Provide the [x, y] coordinate of the cell's center where the given text is located.  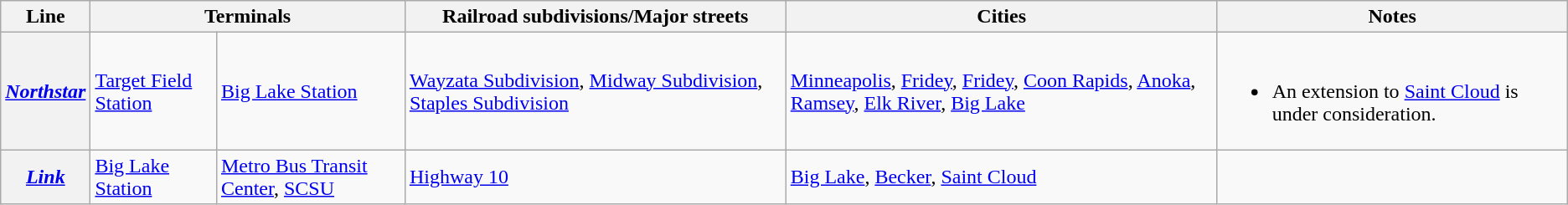
Big Lake, Becker, Saint Cloud [1002, 177]
Minneapolis, Fridey, Fridey, Coon Rapids, Anoka, Ramsey, Elk River, Big Lake [1002, 91]
Link [45, 177]
Cities [1002, 17]
Highway 10 [595, 177]
Target Field Station [154, 91]
An extension to Saint Cloud is under consideration. [1392, 91]
Wayzata Subdivision, Midway Subdivision, Staples Subdivision [595, 91]
Terminals [248, 17]
Notes [1392, 17]
Metro Bus Transit Center, SCSU [310, 177]
Railroad subdivisions/Major streets [595, 17]
Northstar [45, 91]
Line [45, 17]
